Determine the (X, Y) coordinate at the center of the cell enclosing the given text.  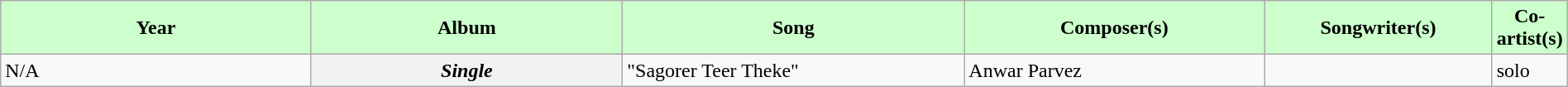
Single (466, 70)
Songwriter(s) (1378, 28)
"Sagorer Teer Theke" (794, 70)
Album (466, 28)
Composer(s) (1115, 28)
Year (155, 28)
N/A (155, 70)
Song (794, 28)
Anwar Parvez (1115, 70)
solo (1530, 70)
Co-artist(s) (1530, 28)
